Find where the given text appears and provide that cell's center as (X, Y) coordinate. 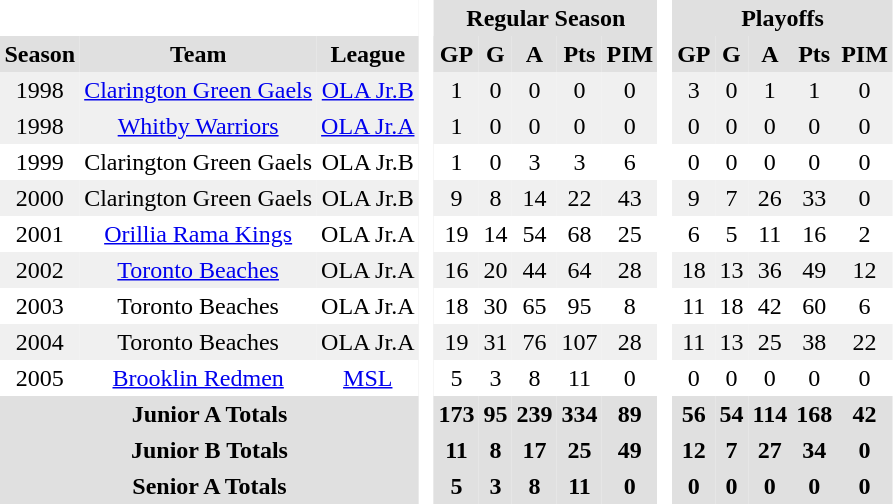
60 (814, 306)
36 (770, 270)
1999 (40, 162)
2001 (40, 234)
239 (534, 414)
27 (770, 450)
44 (534, 270)
2005 (40, 378)
34 (814, 450)
2000 (40, 198)
2002 (40, 270)
Junior A Totals (210, 414)
107 (580, 342)
76 (534, 342)
Season (40, 54)
Brooklin Redmen (198, 378)
17 (534, 450)
Regular Season (546, 18)
43 (630, 198)
2003 (40, 306)
Senior A Totals (210, 486)
2004 (40, 342)
38 (814, 342)
Team (198, 54)
Junior B Totals (210, 450)
League (368, 54)
2 (865, 234)
114 (770, 414)
31 (496, 342)
56 (694, 414)
168 (814, 414)
89 (630, 414)
Orillia Rama Kings (198, 234)
Whitby Warriors (198, 126)
20 (496, 270)
Playoffs (783, 18)
33 (814, 198)
30 (496, 306)
64 (580, 270)
334 (580, 414)
65 (534, 306)
MSL (368, 378)
68 (580, 234)
26 (770, 198)
173 (456, 414)
